Extract the (X, Y) coordinate from the center of the cell holding the provided text.  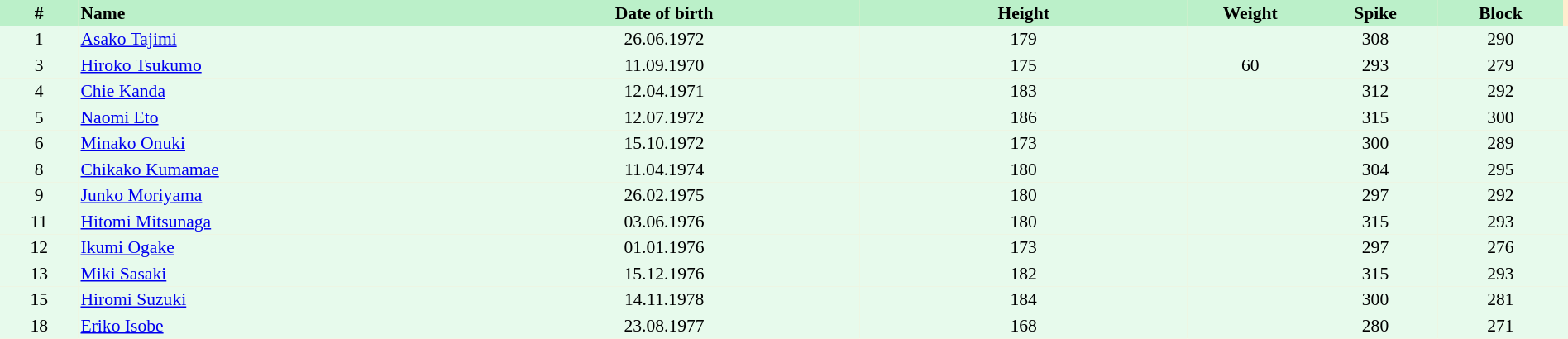
18 (39, 326)
Eriko Isobe (273, 326)
23.08.1977 (664, 326)
15.10.1972 (664, 144)
184 (1024, 299)
Spike (1374, 13)
12.07.1972 (664, 117)
15 (39, 299)
280 (1374, 326)
5 (39, 117)
183 (1024, 91)
289 (1500, 144)
308 (1374, 40)
186 (1024, 117)
8 (39, 169)
Hiromi Suzuki (273, 299)
15.12.1976 (664, 274)
1 (39, 40)
Naomi Eto (273, 117)
Date of birth (664, 13)
Junko Moriyama (273, 195)
9 (39, 195)
Asako Tajimi (273, 40)
11 (39, 222)
4 (39, 91)
279 (1500, 65)
312 (1374, 91)
179 (1024, 40)
271 (1500, 326)
182 (1024, 274)
# (39, 13)
13 (39, 274)
276 (1500, 248)
Chie Kanda (273, 91)
12.04.1971 (664, 91)
26.02.1975 (664, 195)
Hiroko Tsukumo (273, 65)
01.01.1976 (664, 248)
14.11.1978 (664, 299)
Height (1024, 13)
290 (1500, 40)
11.09.1970 (664, 65)
175 (1024, 65)
Name (273, 13)
168 (1024, 326)
11.04.1974 (664, 169)
304 (1374, 169)
60 (1250, 65)
Ikumi Ogake (273, 248)
Chikako Kumamae (273, 169)
Block (1500, 13)
12 (39, 248)
6 (39, 144)
Weight (1250, 13)
295 (1500, 169)
03.06.1976 (664, 222)
Minako Onuki (273, 144)
3 (39, 65)
Hitomi Mitsunaga (273, 222)
26.06.1972 (664, 40)
281 (1500, 299)
Miki Sasaki (273, 274)
